Search for the cell housing the specified text and yield its [x, y] center coordinate. 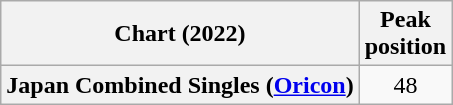
Japan Combined Singles (Oricon) [180, 85]
Chart (2022) [180, 34]
48 [405, 85]
Peakposition [405, 34]
